Return the (x, y) coordinate for the center point of the cell that contains the specified text.  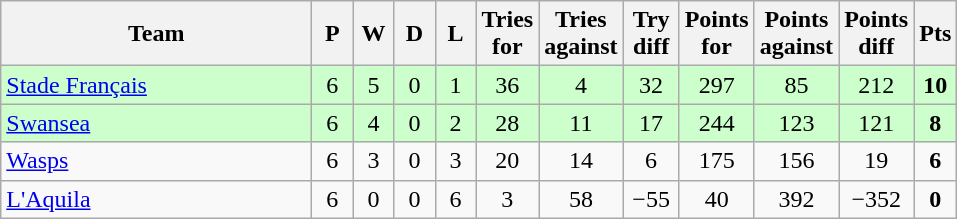
19 (876, 161)
W (374, 34)
P (332, 34)
175 (716, 161)
32 (651, 85)
Wasps (156, 161)
156 (796, 161)
Pts (936, 34)
L'Aquila (156, 199)
Points against (796, 34)
10 (936, 85)
1 (456, 85)
58 (581, 199)
297 (716, 85)
28 (508, 123)
Points for (716, 34)
14 (581, 161)
Points diff (876, 34)
8 (936, 123)
17 (651, 123)
20 (508, 161)
Team (156, 34)
5 (374, 85)
D (414, 34)
36 (508, 85)
Stade Français (156, 85)
392 (796, 199)
40 (716, 199)
Try diff (651, 34)
123 (796, 123)
Tries against (581, 34)
121 (876, 123)
−352 (876, 199)
L (456, 34)
244 (716, 123)
2 (456, 123)
Swansea (156, 123)
Tries for (508, 34)
11 (581, 123)
212 (876, 85)
85 (796, 85)
−55 (651, 199)
